Identify which cell holds the provided text, then report its [X, Y] central coordinate. 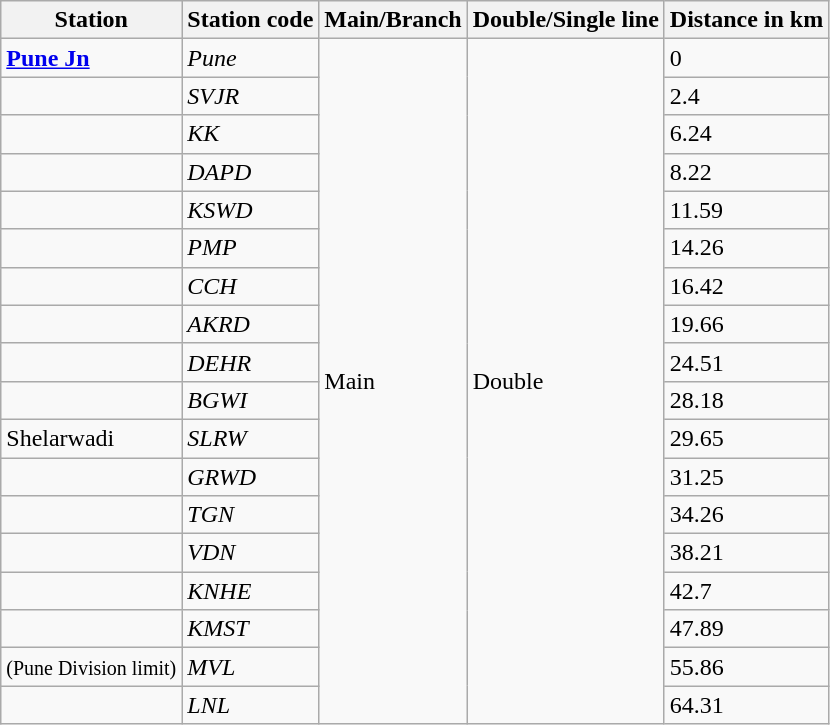
TGN [250, 515]
16.42 [746, 286]
Main [393, 382]
34.26 [746, 515]
29.65 [746, 438]
31.25 [746, 477]
Double/Single line [566, 20]
19.66 [746, 324]
11.59 [746, 210]
Distance in km [746, 20]
Pune [250, 58]
MVL [250, 667]
LNL [250, 705]
PMP [250, 248]
SVJR [250, 96]
2.4 [746, 96]
0 [746, 58]
DEHR [250, 362]
KK [250, 134]
Shelarwadi [92, 438]
AKRD [250, 324]
6.24 [746, 134]
KNHE [250, 591]
Double [566, 382]
Pune Jn [92, 58]
KMST [250, 629]
Main/Branch [393, 20]
64.31 [746, 705]
VDN [250, 553]
GRWD [250, 477]
SLRW [250, 438]
38.21 [746, 553]
55.86 [746, 667]
BGWI [250, 400]
Station [92, 20]
(Pune Division limit) [92, 667]
8.22 [746, 172]
47.89 [746, 629]
DAPD [250, 172]
24.51 [746, 362]
CCH [250, 286]
42.7 [746, 591]
14.26 [746, 248]
Station code [250, 20]
KSWD [250, 210]
28.18 [746, 400]
